Return the (X, Y) coordinate for the center point of the cell that contains the specified text.  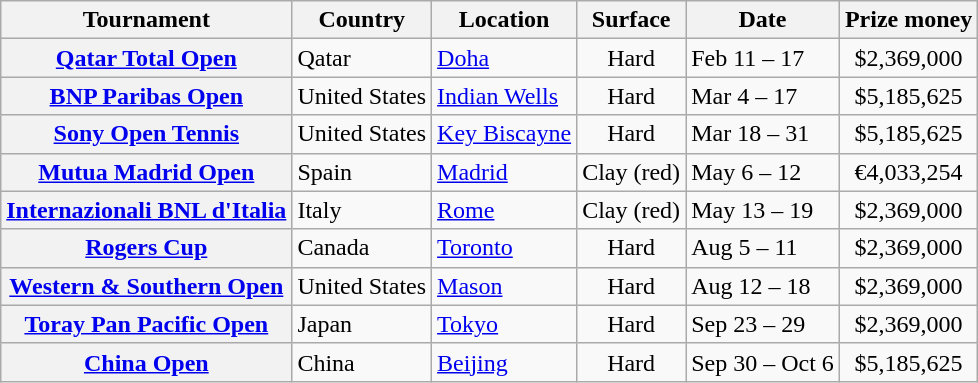
China Open (146, 362)
Qatar Total Open (146, 58)
Date (763, 20)
BNP Paribas Open (146, 96)
Rogers Cup (146, 248)
Beijing (504, 362)
Surface (632, 20)
Indian Wells (504, 96)
Sony Open Tennis (146, 134)
Doha (504, 58)
Spain (362, 172)
May 13 – 19 (763, 210)
Aug 12 – 18 (763, 286)
Tournament (146, 20)
Key Biscayne (504, 134)
Mar 4 – 17 (763, 96)
Internazionali BNL d'Italia (146, 210)
Aug 5 – 11 (763, 248)
Location (504, 20)
Toronto (504, 248)
May 6 – 12 (763, 172)
Sep 23 – 29 (763, 324)
Western & Southern Open (146, 286)
Prize money (908, 20)
€4,033,254 (908, 172)
Canada (362, 248)
Rome (504, 210)
Mason (504, 286)
Mutua Madrid Open (146, 172)
Qatar (362, 58)
Tokyo (504, 324)
Madrid (504, 172)
Italy (362, 210)
Mar 18 – 31 (763, 134)
Japan (362, 324)
Feb 11 – 17 (763, 58)
Toray Pan Pacific Open (146, 324)
Country (362, 20)
China (362, 362)
Sep 30 – Oct 6 (763, 362)
